Detect which cell encompasses the target text, then output its (x, y) center coordinate. 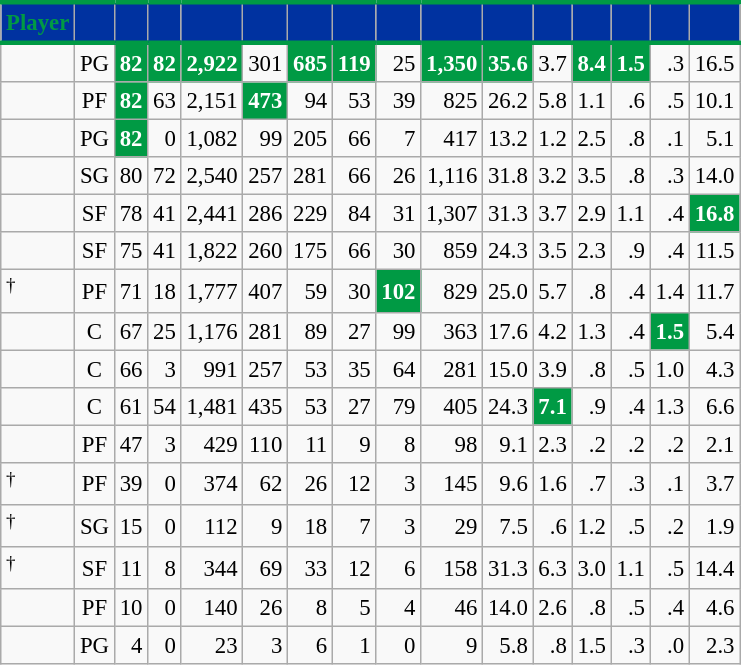
417 (452, 139)
.0 (670, 646)
1,822 (212, 251)
2,922 (212, 62)
16.8 (714, 214)
429 (212, 444)
31.8 (508, 176)
10.1 (714, 101)
98 (452, 444)
158 (452, 568)
435 (266, 406)
89 (310, 331)
11.7 (714, 291)
1 (354, 646)
145 (452, 484)
29 (452, 526)
4.6 (714, 608)
3.2 (552, 176)
286 (266, 214)
1,350 (452, 62)
54 (164, 406)
47 (130, 444)
10 (130, 608)
363 (452, 331)
140 (212, 608)
33 (310, 568)
110 (266, 444)
46 (452, 608)
4.3 (714, 369)
17.6 (508, 331)
405 (452, 406)
61 (130, 406)
2.6 (552, 608)
829 (452, 291)
685 (310, 62)
23 (212, 646)
75 (130, 251)
859 (452, 251)
1.6 (552, 484)
1,481 (212, 406)
7.1 (552, 406)
84 (354, 214)
9.6 (508, 484)
991 (212, 369)
26.2 (508, 101)
5.7 (552, 291)
473 (266, 101)
80 (130, 176)
15.0 (508, 369)
1,116 (452, 176)
31 (398, 214)
407 (266, 291)
64 (398, 369)
2.5 (592, 139)
9.1 (508, 444)
35.6 (508, 62)
79 (398, 406)
102 (398, 291)
72 (164, 176)
1,082 (212, 139)
1,176 (212, 331)
5.1 (714, 139)
2,441 (212, 214)
374 (212, 484)
2.1 (714, 444)
825 (452, 101)
11.5 (714, 251)
5 (354, 608)
25.0 (508, 291)
.7 (592, 484)
119 (354, 62)
69 (266, 568)
Player (38, 22)
14.4 (714, 568)
1,307 (452, 214)
112 (212, 526)
3.9 (552, 369)
344 (212, 568)
229 (310, 214)
62 (266, 484)
13.2 (508, 139)
59 (310, 291)
15 (130, 526)
175 (310, 251)
2.9 (592, 214)
1.9 (714, 526)
4.2 (552, 331)
1.4 (670, 291)
301 (266, 62)
205 (310, 139)
35 (354, 369)
1,777 (212, 291)
260 (266, 251)
67 (130, 331)
16.5 (714, 62)
63 (164, 101)
3.0 (592, 568)
6.3 (552, 568)
78 (130, 214)
8.4 (592, 62)
7.5 (508, 526)
2,540 (212, 176)
6.6 (714, 406)
2,151 (212, 101)
5.4 (714, 331)
1.0 (670, 369)
94 (310, 101)
71 (130, 291)
